Extract the (X, Y) coordinate from the center of the cell holding the provided text.  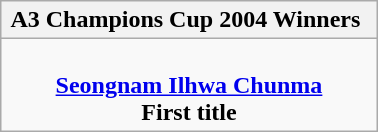
A3 Champions Cup 2004 Winners (189, 20)
Seongnam Ilhwa Chunma First title (189, 85)
